Identify which cell holds the provided text, then report its [x, y] central coordinate. 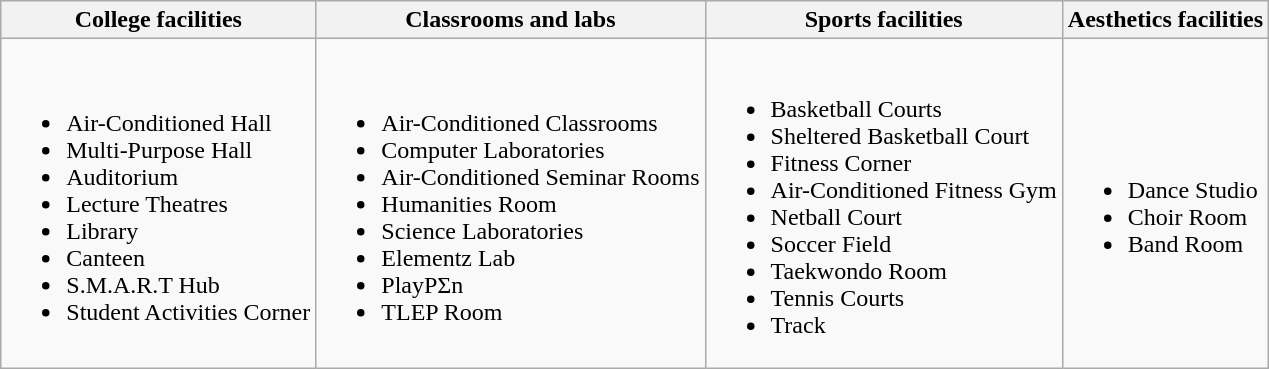
Air-Conditioned ClassroomsComputer LaboratoriesAir-Conditioned Seminar RoomsHumanities RoomScience LaboratoriesElementz LabPlayPΣnTLEP Room [510, 204]
Dance StudioChoir RoomBand Room [1165, 204]
Basketball CourtsSheltered Basketball CourtFitness CornerAir-Conditioned Fitness GymNetball CourtSoccer FieldTaekwondo RoomTennis CourtsTrack [884, 204]
Aesthetics facilities [1165, 20]
College facilities [158, 20]
Sports facilities [884, 20]
Classrooms and labs [510, 20]
Air-Conditioned HallMulti-Purpose HallAuditoriumLecture TheatresLibraryCanteenS.M.A.R.T HubStudent Activities Corner [158, 204]
